Determine the [x, y] coordinate at the center of the cell enclosing the given text.  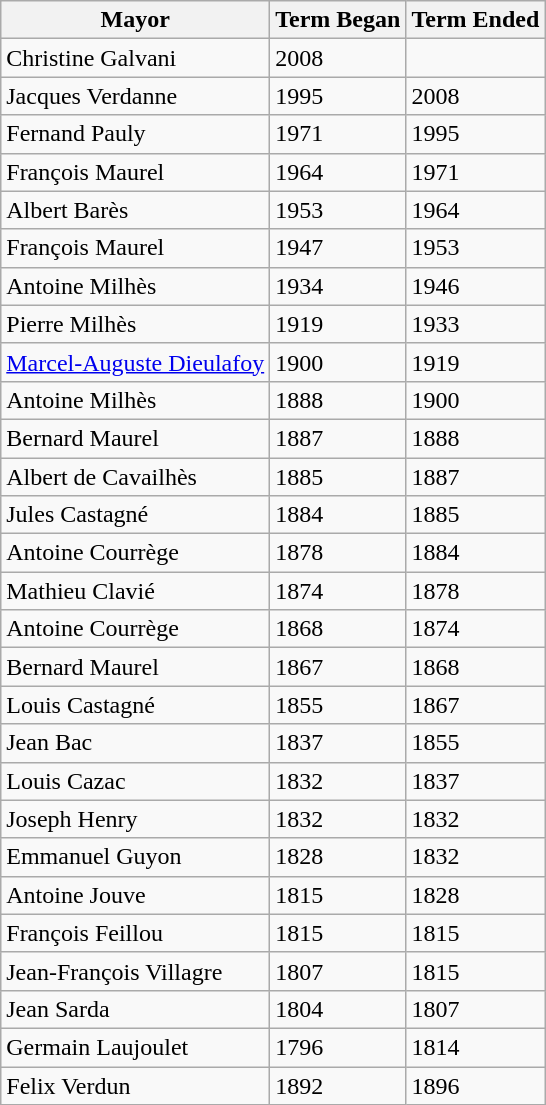
François Feillou [136, 933]
Jean Bac [136, 743]
Emmanuel Guyon [136, 857]
Albert Barès [136, 210]
1796 [338, 1047]
Germain Laujoulet [136, 1047]
Fernand Pauly [136, 134]
Jean-François Villagre [136, 971]
1933 [476, 324]
Louis Castagné [136, 705]
Term Began [338, 20]
Marcel-Auguste Dieulafoy [136, 362]
1896 [476, 1085]
Jacques Verdanne [136, 96]
Jean Sarda [136, 1009]
1804 [338, 1009]
Albert de Cavailhès [136, 477]
1814 [476, 1047]
Jules Castagné [136, 515]
Mayor [136, 20]
Felix Verdun [136, 1085]
1892 [338, 1085]
Pierre Milhès [136, 324]
Antoine Jouve [136, 895]
Joseph Henry [136, 819]
Christine Galvani [136, 58]
Mathieu Clavié [136, 591]
1947 [338, 248]
1946 [476, 286]
1934 [338, 286]
Term Ended [476, 20]
Louis Cazac [136, 781]
